Extract the (X, Y) coordinate from the center of the cell holding the provided text.  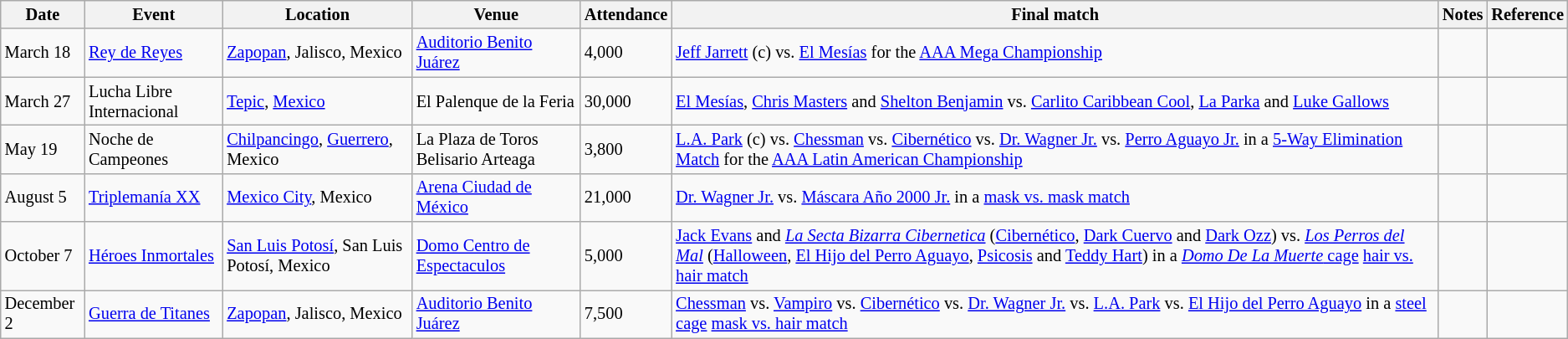
Domo Centro de Espectaculos (497, 256)
El Mesías, Chris Masters and Shelton Benjamin vs. Carlito Caribbean Cool, La Parka and Luke Gallows (1055, 101)
October 7 (43, 256)
Guerra de Titanes (154, 314)
Noche de Campeones (154, 149)
Venue (497, 14)
March 27 (43, 101)
5,000 (626, 256)
August 5 (43, 198)
Arena Ciudad de México (497, 198)
Dr. Wagner Jr. vs. Máscara Año 2000 Jr. in a mask vs. mask match (1055, 198)
San Luis Potosí, San Luis Potosí, Mexico (317, 256)
Notes (1463, 14)
3,800 (626, 149)
Héroes Inmortales (154, 256)
Tepic, Mexico (317, 101)
Attendance (626, 14)
Final match (1055, 14)
March 18 (43, 53)
Reference (1527, 14)
Location (317, 14)
Mexico City, Mexico (317, 198)
May 19 (43, 149)
21,000 (626, 198)
30,000 (626, 101)
La Plaza de Toros Belisario Arteaga (497, 149)
Triplemanía XX (154, 198)
Chilpancingo, Guerrero, Mexico (317, 149)
December 2 (43, 314)
Event (154, 14)
Jeff Jarrett (c) vs. El Mesías for the AAA Mega Championship (1055, 53)
7,500 (626, 314)
4,000 (626, 53)
Date (43, 14)
Lucha Libre Internacional (154, 101)
Rey de Reyes (154, 53)
Chessman vs. Vampiro vs. Cibernético vs. Dr. Wagner Jr. vs. L.A. Park vs. El Hijo del Perro Aguayo in a steel cage mask vs. hair match (1055, 314)
El Palenque de la Feria (497, 101)
